For the text-containing cell, return its midpoint in (X, Y) coordinate format. 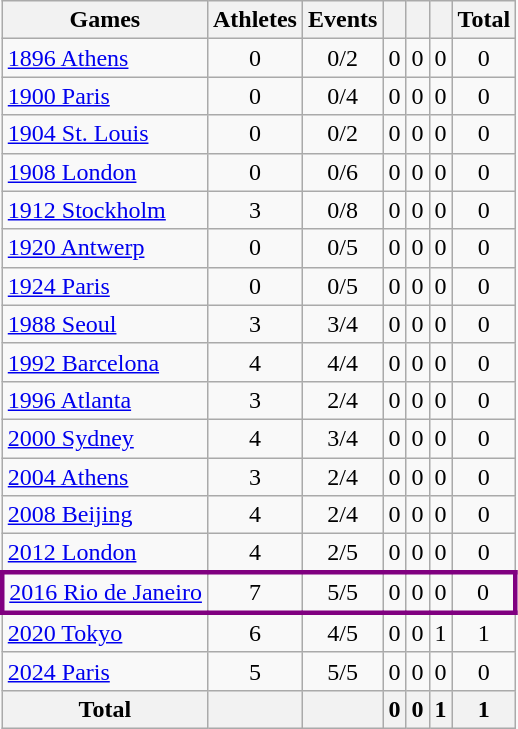
2012 London (104, 553)
5 (254, 671)
2/5 (342, 553)
1920 Antwerp (104, 248)
4/4 (342, 362)
6 (254, 633)
1992 Barcelona (104, 362)
Athletes (254, 20)
0/8 (342, 210)
2008 Beijing (104, 515)
2004 Athens (104, 477)
1908 London (104, 172)
7 (254, 592)
1904 St. Louis (104, 134)
1896 Athens (104, 58)
2016 Rio de Janeiro (104, 592)
4/5 (342, 633)
2024 Paris (104, 671)
Games (104, 20)
1988 Seoul (104, 324)
Events (342, 20)
1996 Atlanta (104, 400)
1900 Paris (104, 96)
0/6 (342, 172)
1912 Stockholm (104, 210)
2020 Tokyo (104, 633)
1924 Paris (104, 286)
0/4 (342, 96)
2000 Sydney (104, 438)
